Provide the [x, y] coordinate of the cell's center where the given text is located.  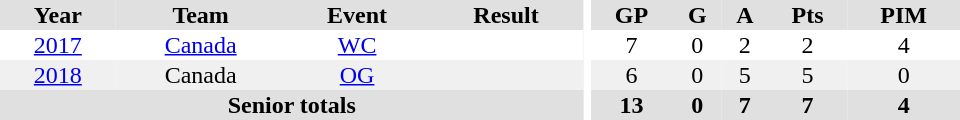
Event [358, 15]
PIM [904, 15]
13 [631, 105]
A [745, 15]
GP [631, 15]
OG [358, 75]
Year [58, 15]
6 [631, 75]
Team [201, 15]
WC [358, 45]
Result [506, 15]
2018 [58, 75]
G [698, 15]
Senior totals [292, 105]
2017 [58, 45]
Pts [808, 15]
